Pinpoint the cell where the given text exists, returning its [X, Y] midpoint coordinate. 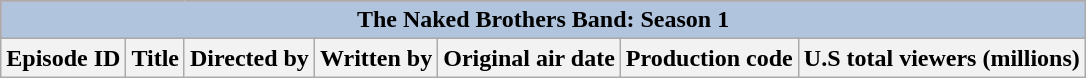
The Naked Brothers Band: Season 1 [544, 20]
Production code [709, 58]
Written by [376, 58]
Original air date [530, 58]
U.S total viewers (millions) [942, 58]
Episode ID [64, 58]
Title [156, 58]
Directed by [249, 58]
